Identify which cell holds the provided text, then report its (x, y) central coordinate. 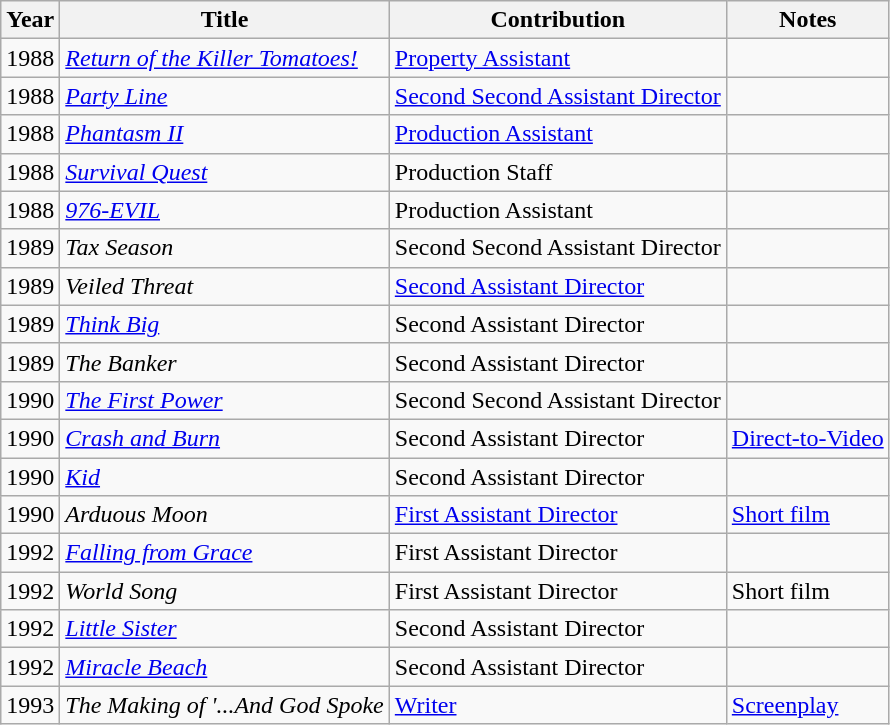
The First Power (224, 400)
Tax Season (224, 248)
Little Sister (224, 629)
Arduous Moon (224, 515)
Falling from Grace (224, 553)
Kid (224, 477)
Survival Quest (224, 172)
The Making of '...And God Spoke (224, 705)
Production Staff (558, 172)
1993 (30, 705)
Screenplay (808, 705)
Party Line (224, 96)
Property Assistant (558, 58)
Direct-to-Video (808, 438)
Writer (558, 705)
The Banker (224, 362)
Phantasm II (224, 134)
Contribution (558, 20)
Return of the Killer Tomatoes! (224, 58)
Veiled Threat (224, 286)
976-EVIL (224, 210)
Title (224, 20)
Miracle Beach (224, 667)
Crash and Burn (224, 438)
Think Big (224, 324)
Notes (808, 20)
World Song (224, 591)
Year (30, 20)
